Find where the given text appears and provide that cell's center as (x, y) coordinate. 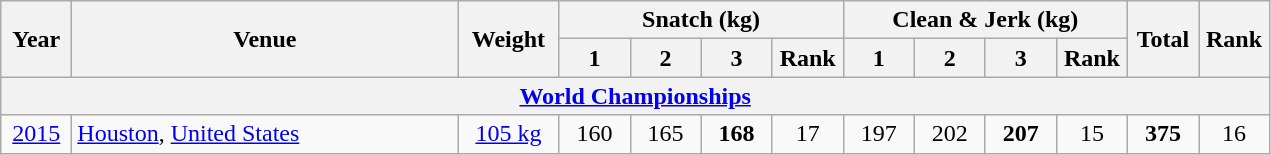
Venue (265, 39)
Snatch (kg) (701, 20)
Houston, United States (265, 134)
15 (1092, 134)
165 (666, 134)
World Championships (636, 96)
16 (1234, 134)
375 (1162, 134)
Year (36, 39)
Clean & Jerk (kg) (985, 20)
197 (878, 134)
202 (950, 134)
105 kg (508, 134)
Weight (508, 39)
160 (594, 134)
168 (736, 134)
207 (1020, 134)
17 (808, 134)
2015 (36, 134)
Total (1162, 39)
